Provide the (x, y) coordinate of the cell's center where the given text is located.  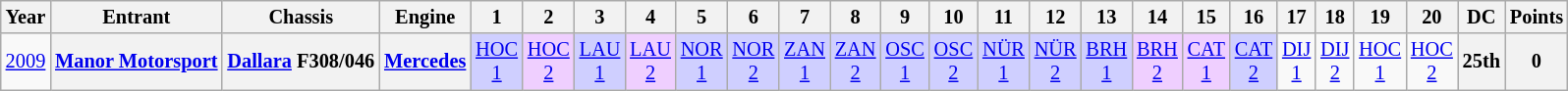
9 (904, 17)
NOR1 (701, 62)
25th (1482, 62)
15 (1206, 17)
18 (1334, 17)
Manor Motorsport (136, 62)
NÜR2 (1055, 62)
14 (1157, 17)
OSC1 (904, 62)
CAT1 (1206, 62)
OSC2 (953, 62)
BRH1 (1107, 62)
13 (1107, 17)
LAU2 (650, 62)
NOR2 (755, 62)
Mercedes (424, 62)
0 (1537, 62)
ZAN2 (856, 62)
Engine (424, 17)
17 (1297, 17)
3 (600, 17)
NÜR1 (1004, 62)
16 (1254, 17)
DIJ2 (1334, 62)
Year (26, 17)
20 (1432, 17)
5 (701, 17)
Chassis (301, 17)
DC (1482, 17)
7 (805, 17)
2009 (26, 62)
8 (856, 17)
6 (755, 17)
Dallara F308/046 (301, 62)
11 (1004, 17)
4 (650, 17)
Points (1537, 17)
DIJ1 (1297, 62)
12 (1055, 17)
10 (953, 17)
2 (548, 17)
Entrant (136, 17)
BRH2 (1157, 62)
1 (497, 17)
LAU1 (600, 62)
19 (1379, 17)
CAT2 (1254, 62)
ZAN1 (805, 62)
